Pinpoint the cell where the given text exists, returning its [X, Y] midpoint coordinate. 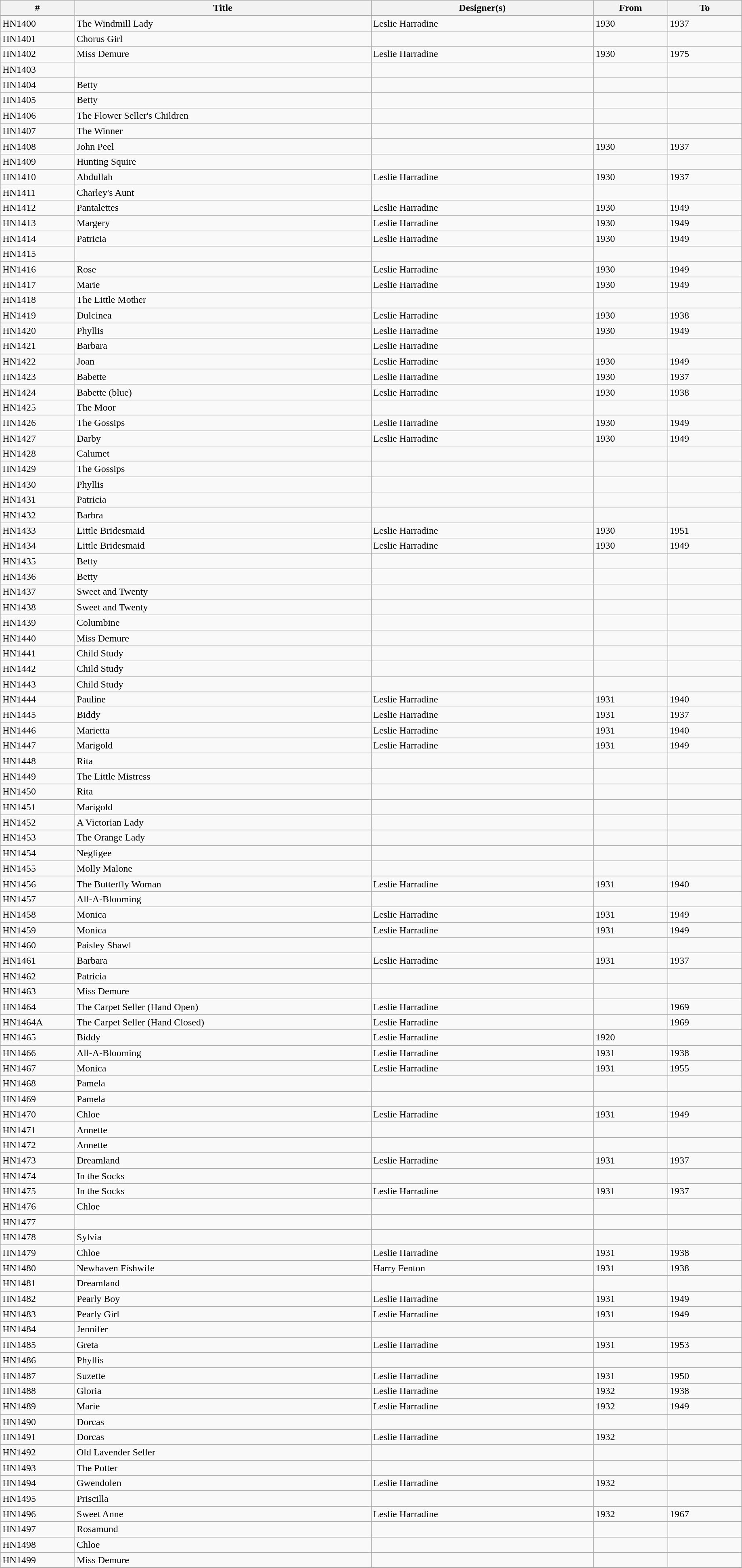
HN1426 [38, 423]
HN1400 [38, 23]
HN1467 [38, 1068]
Columbine [223, 623]
HN1444 [38, 700]
HN1412 [38, 208]
HN1486 [38, 1360]
HN1401 [38, 39]
HN1402 [38, 54]
HN1449 [38, 776]
1953 [705, 1345]
Sylvia [223, 1237]
HN1406 [38, 115]
Negligee [223, 853]
John Peel [223, 146]
HN1469 [38, 1099]
Hunting Squire [223, 161]
A Victorian Lady [223, 822]
The Winner [223, 131]
HN1405 [38, 100]
HN1434 [38, 546]
Old Lavender Seller [223, 1453]
HN1407 [38, 131]
Charley's Aunt [223, 193]
HN1420 [38, 331]
HN1491 [38, 1437]
HN1475 [38, 1191]
Barbra [223, 515]
1951 [705, 530]
HN1440 [38, 638]
HN1459 [38, 930]
Designer(s) [483, 8]
Newhaven Fishwife [223, 1268]
HN1409 [38, 161]
The Windmill Lady [223, 23]
HN1476 [38, 1207]
HN1452 [38, 822]
HN1408 [38, 146]
HN1430 [38, 484]
The Carpet Seller (Hand Closed) [223, 1022]
HN1480 [38, 1268]
HN1446 [38, 730]
The Moor [223, 407]
HN1482 [38, 1299]
Harry Fenton [483, 1268]
Joan [223, 361]
HN1499 [38, 1560]
Abdullah [223, 177]
Gloria [223, 1391]
HN1447 [38, 746]
The Flower Seller's Children [223, 115]
The Little Mother [223, 300]
HN1484 [38, 1329]
HN1403 [38, 69]
Calumet [223, 454]
Pearly Boy [223, 1299]
Jennifer [223, 1329]
HN1413 [38, 223]
HN1433 [38, 530]
HN1477 [38, 1222]
Paisley Shawl [223, 945]
HN1451 [38, 807]
HN1462 [38, 976]
HN1443 [38, 684]
HN1472 [38, 1145]
HN1461 [38, 961]
HN1490 [38, 1421]
HN1411 [38, 193]
HN1479 [38, 1253]
HN1488 [38, 1391]
1920 [631, 1038]
Darby [223, 438]
HN1418 [38, 300]
HN1483 [38, 1314]
HN1425 [38, 407]
Margery [223, 223]
HN1474 [38, 1176]
1975 [705, 54]
Babette (blue) [223, 392]
HN1432 [38, 515]
HN1468 [38, 1084]
HN1496 [38, 1514]
1950 [705, 1375]
From [631, 8]
HN1448 [38, 761]
HN1456 [38, 884]
Chorus Girl [223, 39]
HN1427 [38, 438]
HN1460 [38, 945]
HN1455 [38, 868]
HN1419 [38, 315]
Greta [223, 1345]
HN1424 [38, 392]
HN1454 [38, 853]
To [705, 8]
HN1458 [38, 914]
The Butterfly Woman [223, 884]
HN1428 [38, 454]
Babette [223, 377]
HN1441 [38, 653]
Pearly Girl [223, 1314]
HN1495 [38, 1499]
HN1442 [38, 669]
Marietta [223, 730]
HN1465 [38, 1038]
HN1421 [38, 346]
# [38, 8]
HN1494 [38, 1483]
Pantalettes [223, 208]
HN1478 [38, 1237]
Gwendolen [223, 1483]
HN1417 [38, 285]
HN1410 [38, 177]
HN1470 [38, 1114]
HN1457 [38, 899]
HN1431 [38, 500]
Molly Malone [223, 868]
HN1404 [38, 85]
HN1453 [38, 838]
HN1436 [38, 576]
The Carpet Seller (Hand Open) [223, 1007]
HN1493 [38, 1468]
Sweet Anne [223, 1514]
HN1414 [38, 239]
HN1466 [38, 1053]
HN1473 [38, 1160]
HN1445 [38, 715]
HN1437 [38, 592]
Pauline [223, 700]
HN1438 [38, 607]
Suzette [223, 1375]
Rosamund [223, 1529]
HN1429 [38, 469]
HN1415 [38, 254]
HN1481 [38, 1283]
HN1435 [38, 561]
HN1463 [38, 992]
HN1487 [38, 1375]
Priscilla [223, 1499]
1967 [705, 1514]
HN1497 [38, 1529]
The Potter [223, 1468]
HN1464A [38, 1022]
HN1489 [38, 1406]
Rose [223, 269]
The Orange Lady [223, 838]
HN1492 [38, 1453]
Dulcinea [223, 315]
Title [223, 8]
HN1471 [38, 1130]
HN1498 [38, 1545]
HN1416 [38, 269]
HN1423 [38, 377]
HN1485 [38, 1345]
1955 [705, 1068]
HN1464 [38, 1007]
The Little Mistress [223, 776]
HN1422 [38, 361]
HN1439 [38, 623]
HN1450 [38, 792]
